Return (X, Y) of the center of cell containing provided text 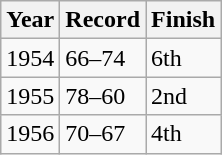
66–74 (103, 58)
4th (184, 134)
1954 (30, 58)
78–60 (103, 96)
2nd (184, 96)
6th (184, 58)
70–67 (103, 134)
Record (103, 20)
Year (30, 20)
Finish (184, 20)
1955 (30, 96)
1956 (30, 134)
